Output the [X, Y] coordinate of the center of the cell containing the given text.  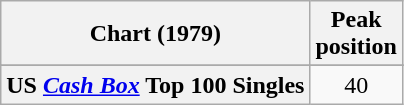
Chart (1979) [156, 34]
Peakposition [356, 34]
40 [356, 85]
US Cash Box Top 100 Singles [156, 85]
